Search for the cell housing the specified text and yield its [X, Y] center coordinate. 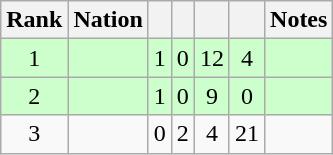
3 [34, 134]
Notes [299, 20]
21 [246, 134]
Rank [34, 20]
Nation [108, 20]
12 [212, 58]
9 [212, 96]
